Identify which cell holds the provided text, then report its [X, Y] central coordinate. 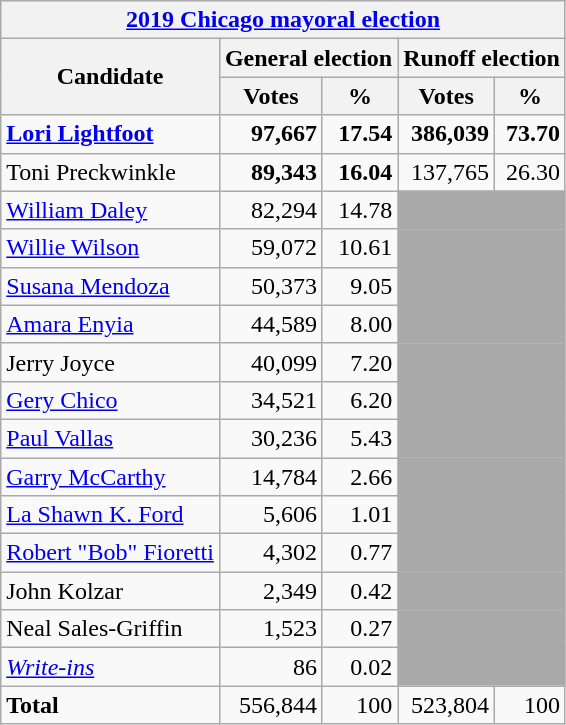
523,804 [446, 705]
10.61 [360, 248]
5.43 [360, 438]
John Kolzar [110, 591]
2,349 [270, 591]
1,523 [270, 629]
59,072 [270, 248]
0.77 [360, 553]
0.02 [360, 667]
Amara Enyia [110, 324]
Robert "Bob" Fioretti [110, 553]
73.70 [530, 134]
7.20 [360, 362]
0.27 [360, 629]
Jerry Joyce [110, 362]
General election [308, 58]
82,294 [270, 210]
Neal Sales-Griffin [110, 629]
Toni Preckwinkle [110, 172]
Write-ins [110, 667]
34,521 [270, 400]
2.66 [360, 477]
1.01 [360, 515]
40,099 [270, 362]
86 [270, 667]
26.30 [530, 172]
8.00 [360, 324]
5,606 [270, 515]
14,784 [270, 477]
137,765 [446, 172]
556,844 [270, 705]
Paul Vallas [110, 438]
Willie Wilson [110, 248]
16.04 [360, 172]
30,236 [270, 438]
97,667 [270, 134]
44,589 [270, 324]
Gery Chico [110, 400]
Candidate [110, 77]
14.78 [360, 210]
William Daley [110, 210]
4,302 [270, 553]
386,039 [446, 134]
Lori Lightfoot [110, 134]
Garry McCarthy [110, 477]
89,343 [270, 172]
6.20 [360, 400]
17.54 [360, 134]
2019 Chicago mayoral election [284, 20]
Runoff election [482, 58]
0.42 [360, 591]
La Shawn K. Ford [110, 515]
Total [110, 705]
9.05 [360, 286]
50,373 [270, 286]
Susana Mendoza [110, 286]
